Find where the given text appears and provide that cell's center as [x, y] coordinate. 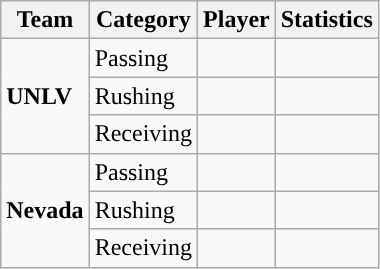
Category [143, 20]
UNLV [45, 96]
Statistics [326, 20]
Player [237, 20]
Nevada [45, 210]
Team [45, 20]
